Return the [X, Y] coordinate for the center point of the cell that contains the specified text.  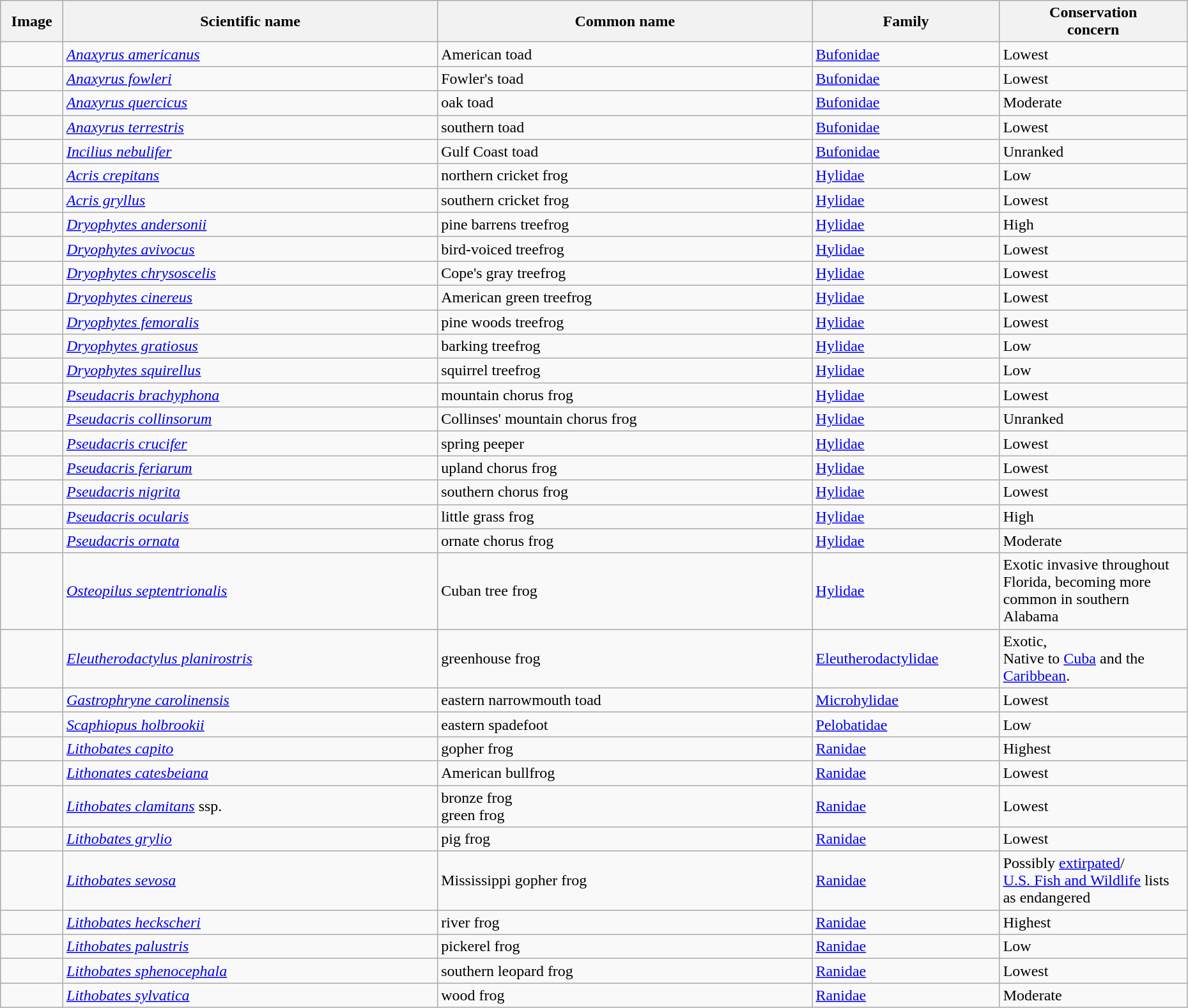
Acris gryllus [250, 200]
Family [906, 22]
Lithobates sylvatica [250, 995]
gopher frog [625, 748]
Lithonates catesbeiana [250, 773]
southern chorus frog [625, 492]
pig frog [625, 839]
greenhouse frog [625, 658]
American green treefrog [625, 297]
mountain chorus frog [625, 395]
Pseudacris collinsorum [250, 419]
Incilius nebulifer [250, 151]
pickerel frog [625, 947]
Anaxyrus fowleri [250, 79]
Pseudacris crucifer [250, 444]
Dryophytes chrysoscelis [250, 273]
Dryophytes squirellus [250, 371]
Dryophytes avivocus [250, 249]
Lithobates capito [250, 748]
eastern narrowmouth toad [625, 700]
southern cricket frog [625, 200]
Cope's gray treefrog [625, 273]
little grass frog [625, 516]
Eleutherodactylidae [906, 658]
northern cricket frog [625, 176]
Possibly extirpated/U.S. Fish and Wildlife lists as endangered [1093, 881]
Cuban tree frog [625, 591]
Acris crepitans [250, 176]
Exotic invasive throughout Florida, becoming more common in southern Alabama [1093, 591]
squirrel treefrog [625, 371]
pine barrens treefrog [625, 224]
Lithobates sphenocephala [250, 971]
ornate chorus frog [625, 541]
Common name [625, 22]
Conservationconcern [1093, 22]
Pseudacris nigrita [250, 492]
American toad [625, 54]
Fowler's toad [625, 79]
Dryophytes gratiosus [250, 346]
barking treefrog [625, 346]
Lithobates palustris [250, 947]
bird-voiced treefrog [625, 249]
Exotic,Native to Cuba and the Caribbean. [1093, 658]
pine woods treefrog [625, 322]
Anaxyrus terrestris [250, 127]
southern toad [625, 127]
Dryophytes cinereus [250, 297]
Lithobates clamitans ssp. [250, 805]
Lithobates grylio [250, 839]
eastern spadefoot [625, 724]
Pseudacris ornata [250, 541]
Osteopilus septentrionalis [250, 591]
Dryophytes femoralis [250, 322]
Microhylidae [906, 700]
Dryophytes andersonii [250, 224]
Gastrophryne carolinensis [250, 700]
American bullfrog [625, 773]
Anaxyrus americanus [250, 54]
Image [32, 22]
Mississippi gopher frog [625, 881]
Pseudacris brachyphona [250, 395]
Pelobatidae [906, 724]
Anaxyrus quercicus [250, 103]
upland chorus frog [625, 468]
spring peeper [625, 444]
Scaphiopus holbrookii [250, 724]
southern leopard frog [625, 971]
Pseudacris ocularis [250, 516]
Eleutherodactylus planirostris [250, 658]
Lithobates sevosa [250, 881]
oak toad [625, 103]
wood frog [625, 995]
bronze froggreen frog [625, 805]
Pseudacris feriarum [250, 468]
Lithobates heckscheri [250, 922]
Collinses' mountain chorus frog [625, 419]
Scientific name [250, 22]
river frog [625, 922]
Gulf Coast toad [625, 151]
